Return (X, Y) of the center of cell containing provided text 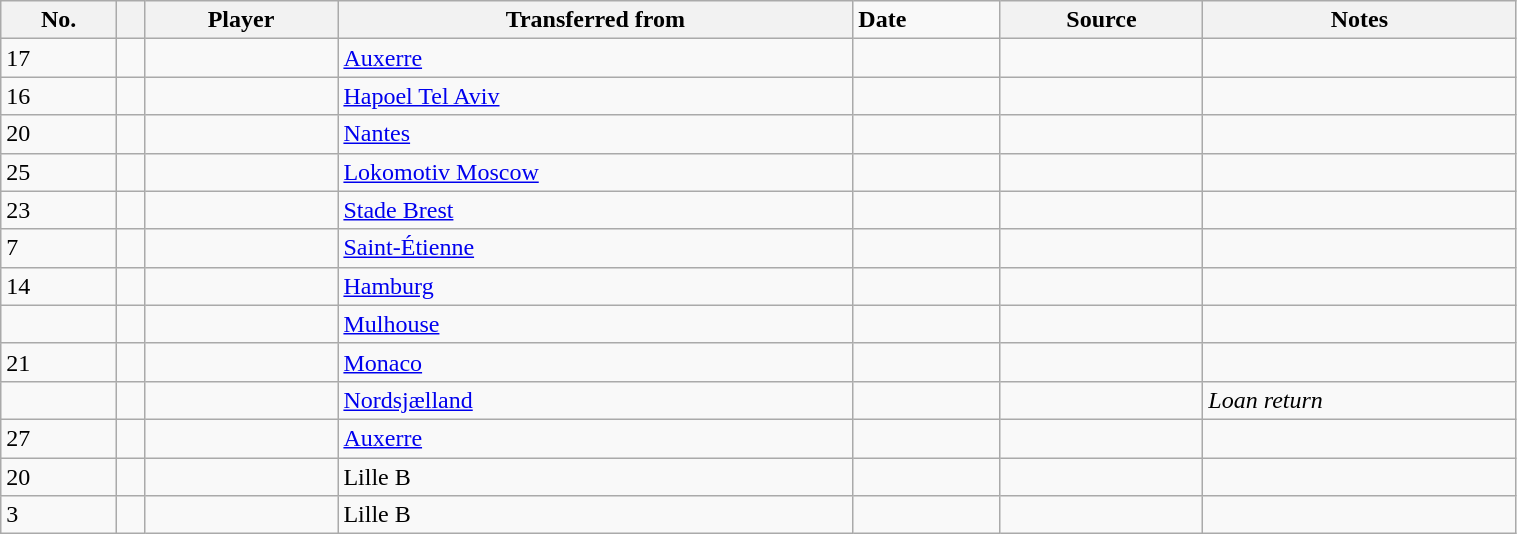
7 (59, 248)
Saint-Étienne (596, 248)
23 (59, 210)
Nordsjælland (596, 400)
No. (59, 20)
Stade Brest (596, 210)
Hapoel Tel Aviv (596, 96)
21 (59, 362)
Mulhouse (596, 324)
Notes (1360, 20)
Loan return (1360, 400)
Nantes (596, 134)
25 (59, 172)
Lokomotiv Moscow (596, 172)
16 (59, 96)
Monaco (596, 362)
14 (59, 286)
Date (926, 20)
Player (241, 20)
Transferred from (596, 20)
3 (59, 515)
Hamburg (596, 286)
Source (1102, 20)
17 (59, 58)
27 (59, 438)
